Scan for the cell matching the given text and deliver its (x, y) coordinate at center. 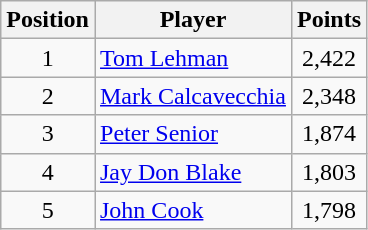
2,348 (328, 96)
1,798 (328, 210)
Jay Don Blake (192, 172)
4 (48, 172)
1,803 (328, 172)
1,874 (328, 134)
Peter Senior (192, 134)
2 (48, 96)
Player (192, 20)
1 (48, 58)
Mark Calcavecchia (192, 96)
3 (48, 134)
John Cook (192, 210)
Position (48, 20)
Points (328, 20)
Tom Lehman (192, 58)
5 (48, 210)
2,422 (328, 58)
